Detect which cell encompasses the target text, then output its [x, y] center coordinate. 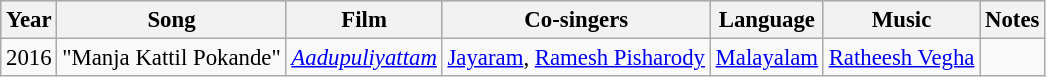
Year [29, 20]
Music [901, 20]
Jayaram, Ramesh Pisharody [576, 58]
Malayalam [766, 58]
Song [172, 20]
Co-singers [576, 20]
Film [364, 20]
Notes [1012, 20]
2016 [29, 58]
Ratheesh Vegha [901, 58]
Aadupuliyattam [364, 58]
"Manja Kattil Pokande" [172, 58]
Language [766, 20]
